Pinpoint the cell where the given text exists, returning its (X, Y) midpoint coordinate. 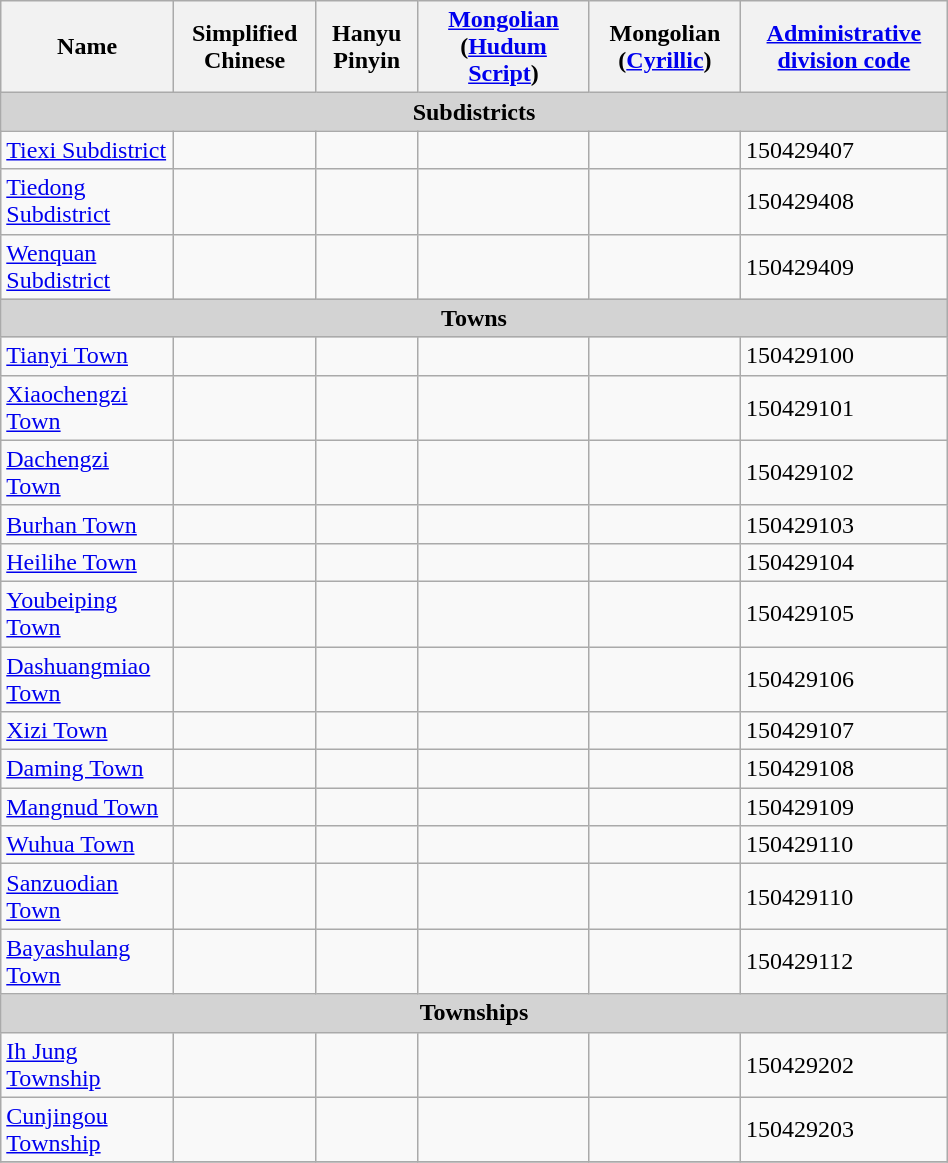
Tiedong Subdistrict (88, 202)
Administrative division code (844, 47)
Mongolian (Cyrillic) (664, 47)
150429203 (844, 1130)
150429409 (844, 266)
Youbeiping Town (88, 614)
Mongolian (Hudum Script) (504, 47)
150429408 (844, 202)
150429100 (844, 356)
Cunjingou Township (88, 1130)
Dashuangmiao Town (88, 678)
150429109 (844, 807)
Mangnud Town (88, 807)
150429108 (844, 769)
Wenquan Subdistrict (88, 266)
Xiaochengzi Town (88, 408)
150429103 (844, 524)
Tiexi Subdistrict (88, 150)
Hanyu Pinyin (367, 47)
Wuhua Town (88, 845)
Subdistricts (474, 112)
Daming Town (88, 769)
Burhan Town (88, 524)
150429202 (844, 1064)
150429106 (844, 678)
Xizi Town (88, 731)
Dachengzi Town (88, 472)
Tianyi Town (88, 356)
150429102 (844, 472)
Bayashulang Town (88, 962)
150429107 (844, 731)
Townships (474, 1013)
150429101 (844, 408)
Towns (474, 318)
150429112 (844, 962)
Sanzuodian Town (88, 896)
Name (88, 47)
150429105 (844, 614)
150429407 (844, 150)
150429104 (844, 562)
Heilihe Town (88, 562)
Simplified Chinese (244, 47)
Ih Jung Township (88, 1064)
